Detect which cell encompasses the target text, then output its (X, Y) center coordinate. 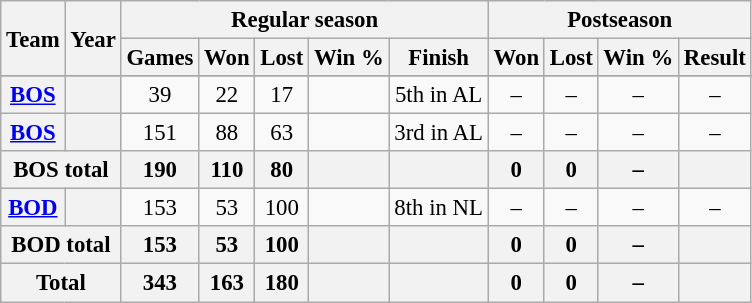
17 (282, 95)
5th in AL (438, 95)
Year (93, 38)
180 (282, 283)
88 (227, 133)
BOS total (61, 170)
Result (716, 58)
BOD total (61, 245)
80 (282, 170)
Postseason (620, 20)
39 (160, 95)
Team (33, 38)
22 (227, 95)
151 (160, 133)
Finish (438, 58)
3rd in AL (438, 133)
Games (160, 58)
8th in NL (438, 208)
343 (160, 283)
110 (227, 170)
Regular season (304, 20)
BOD (33, 208)
Total (61, 283)
163 (227, 283)
63 (282, 133)
190 (160, 170)
